From the cell containing the given text, extract its center point as (x, y) coordinate. 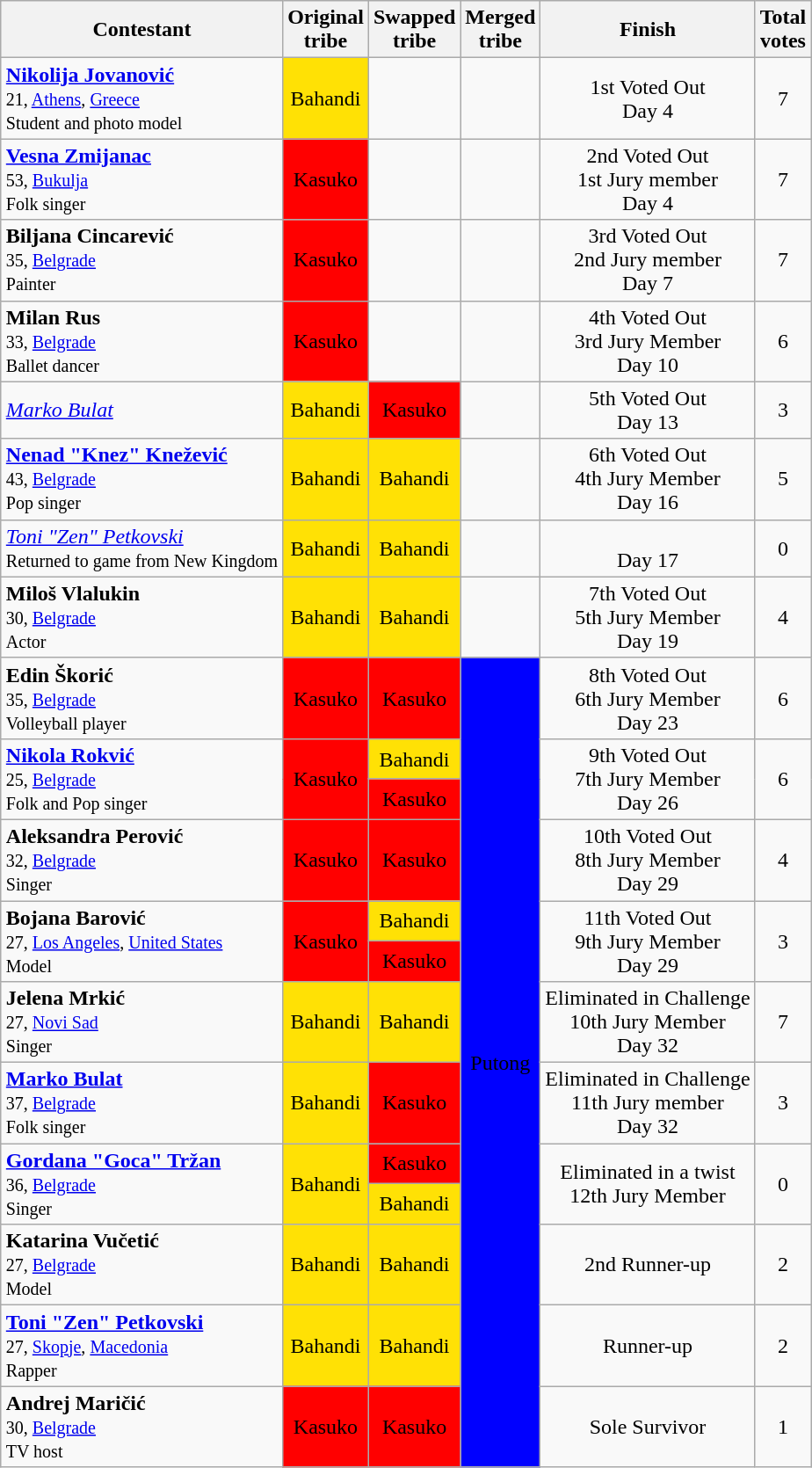
Vesna Zmijanac53, BukuljaFolk singer (141, 179)
Contestant (141, 30)
Eliminated in a twist12th Jury Member (648, 1184)
Eliminated in Challenge11th Jury memberDay 32 (648, 1103)
Sole Survivor (648, 1427)
Miloš Vlalukin30, BelgradeActor (141, 617)
1 (783, 1427)
6th Voted Out4th Jury MemberDay 16 (648, 479)
Jelena Mrkić27, Novi SadSinger (141, 1022)
10th Voted Out8th Jury MemberDay 29 (648, 860)
Marko Bulat37, BelgradeFolk singer (141, 1103)
Marko Bulat (141, 410)
Nikolija Jovanović21, Athens, GreeceStudent and photo model (141, 98)
Milan Rus33, BelgradeBallet dancer (141, 341)
11th Voted Out9th Jury MemberDay 29 (648, 941)
Swappedtribe (414, 30)
Finish (648, 30)
Andrej Maričić30, BelgradeTV host (141, 1427)
Bojana Barović27, Los Angeles, United StatesModel (141, 941)
8th Voted Out6th Jury MemberDay 23 (648, 698)
Biljana Cincarević35, BelgradePainter (141, 260)
Toni "Zen" Petkovski27, Skopje, MacedoniaRapper (141, 1346)
9th Voted Out7th Jury MemberDay 26 (648, 779)
Nenad "Knez" Knežević43, BelgradePop singer (141, 479)
Nikola Rokvić25, BelgradeFolk and Pop singer (141, 779)
Totalvotes (783, 30)
5 (783, 479)
Mergedtribe (501, 30)
Toni "Zen" PetkovskiReturned to game from New Kingdom (141, 549)
3rd Voted Out2nd Jury memberDay 7 (648, 260)
2nd Voted Out1st Jury memberDay 4 (648, 179)
Katarina Vučetić27, BelgradeModel (141, 1265)
2nd Runner-up (648, 1265)
Runner-up (648, 1346)
Edin Škorić35, BelgradeVolleyball player (141, 698)
5th Voted OutDay 13 (648, 410)
Eliminated in Challenge10th Jury MemberDay 32 (648, 1022)
7th Voted Out5th Jury MemberDay 19 (648, 617)
4th Voted Out3rd Jury MemberDay 10 (648, 341)
Day 17 (648, 549)
Gordana "Goca" Tržan36, BelgradeSinger (141, 1184)
Putong (501, 1062)
Aleksandra Perović32, BelgradeSinger (141, 860)
1st Voted OutDay 4 (648, 98)
Originaltribe (326, 30)
